Scan for the cell matching the given text and deliver its (X, Y) coordinate at center. 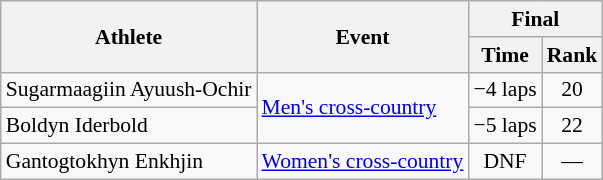
Time (504, 55)
Sugarmaagiin Ayuush-Ochir (129, 90)
Boldyn Iderbold (129, 126)
— (572, 162)
Gantogtokhyn Enkhjin (129, 162)
20 (572, 90)
Rank (572, 55)
Event (362, 36)
DNF (504, 162)
22 (572, 126)
Athlete (129, 36)
−5 laps (504, 126)
Final (535, 19)
Men's cross-country (362, 108)
Women's cross-country (362, 162)
−4 laps (504, 90)
